Pinpoint the cell where the given text exists, returning its (x, y) midpoint coordinate. 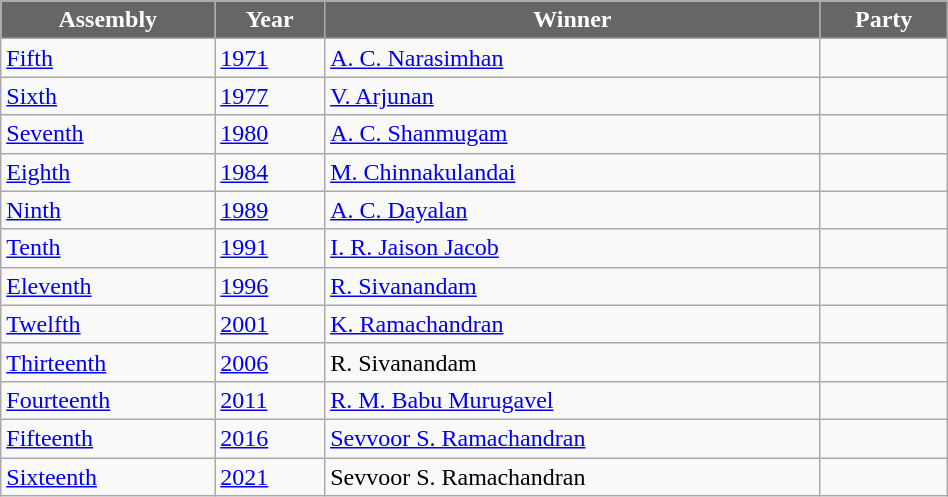
Year (270, 20)
1980 (270, 134)
1977 (270, 96)
V. Arjunan (572, 96)
Sixth (108, 96)
Fifteenth (108, 438)
Party (884, 20)
2011 (270, 400)
I. R. Jaison Jacob (572, 248)
Winner (572, 20)
Eleventh (108, 286)
2016 (270, 438)
Seventh (108, 134)
Fifth (108, 58)
A. C. Dayalan (572, 210)
2006 (270, 362)
M. Chinnakulandai (572, 172)
2021 (270, 477)
K. Ramachandran (572, 324)
Twelfth (108, 324)
1989 (270, 210)
A. C. Narasimhan (572, 58)
Fourteenth (108, 400)
1984 (270, 172)
1991 (270, 248)
2001 (270, 324)
Assembly (108, 20)
Eighth (108, 172)
Sixteenth (108, 477)
1971 (270, 58)
Thirteenth (108, 362)
A. C. Shanmugam (572, 134)
R. M. Babu Murugavel (572, 400)
Tenth (108, 248)
Ninth (108, 210)
1996 (270, 286)
